Extract the [X, Y] coordinate from the center of the cell holding the provided text.  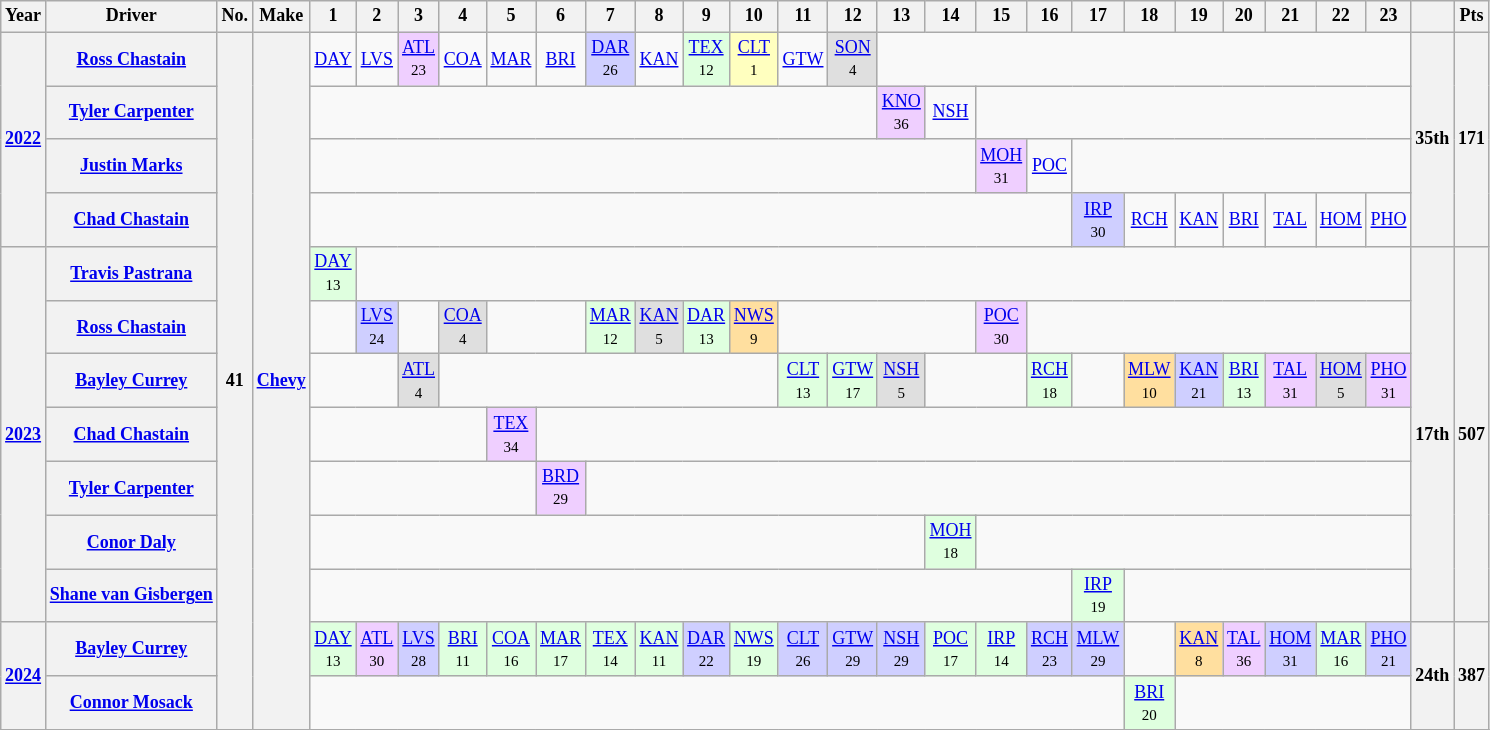
171 [1472, 140]
GTW [803, 59]
2023 [24, 435]
DAR13 [706, 327]
POC30 [1002, 327]
PHO31 [1388, 381]
12 [853, 16]
LVS [377, 59]
6 [561, 16]
TEX34 [511, 435]
MLW10 [1150, 381]
5 [511, 16]
19 [1199, 16]
PHO [1388, 220]
POC17 [950, 649]
TEX12 [706, 59]
NWS9 [754, 327]
LVS28 [419, 649]
TAL31 [1290, 381]
MLW29 [1098, 649]
CLT13 [803, 381]
MOH31 [1002, 166]
DAY [333, 59]
CLT1 [754, 59]
TAL36 [1244, 649]
15 [1002, 16]
MAR16 [1342, 649]
RCH23 [1050, 649]
KAN21 [1199, 381]
11 [803, 16]
Shane van Gisbergen [131, 596]
13 [901, 16]
17 [1098, 16]
COA [462, 59]
MOH18 [950, 542]
COA4 [462, 327]
NSH29 [901, 649]
MAR [511, 59]
Travis Pastrana [131, 274]
Connor Mosack [131, 703]
RCH [1150, 220]
NWS19 [754, 649]
24th [1432, 676]
IRP30 [1098, 220]
1 [333, 16]
387 [1472, 676]
POC [1050, 166]
IRP14 [1002, 649]
KAN11 [659, 649]
Driver [131, 16]
23 [1388, 16]
17th [1432, 435]
HOM5 [1342, 381]
KNO36 [901, 113]
Justin Marks [131, 166]
BRI20 [1150, 703]
20 [1244, 16]
9 [706, 16]
NSH [950, 113]
KAN8 [1199, 649]
ATL30 [377, 649]
HOM [1342, 220]
GTW17 [853, 381]
4 [462, 16]
GTW29 [853, 649]
14 [950, 16]
21 [1290, 16]
507 [1472, 435]
LVS24 [377, 327]
PHO21 [1388, 649]
BRI11 [462, 649]
2 [377, 16]
8 [659, 16]
ATL23 [419, 59]
KAN5 [659, 327]
BRI13 [1244, 381]
ATL4 [419, 381]
DAR22 [706, 649]
2024 [24, 676]
IRP19 [1098, 596]
10 [754, 16]
3 [419, 16]
Chevy [281, 381]
7 [610, 16]
DAR26 [610, 59]
22 [1342, 16]
41 [234, 381]
MAR12 [610, 327]
TAL [1290, 220]
NSH5 [901, 381]
18 [1150, 16]
CLT26 [803, 649]
HOM31 [1290, 649]
Conor Daly [131, 542]
16 [1050, 16]
35th [1432, 140]
MAR17 [561, 649]
SON4 [853, 59]
Make [281, 16]
Year [24, 16]
TEX14 [610, 649]
Pts [1472, 16]
2022 [24, 140]
COA16 [511, 649]
BRD29 [561, 488]
RCH18 [1050, 381]
No. [234, 16]
